Locate the cell with the specified text and output its [x, y] center coordinate. 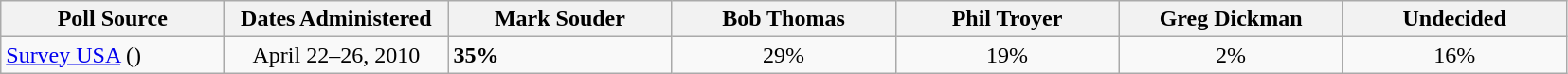
16% [1454, 55]
Greg Dickman [1231, 19]
Dates Administered [336, 19]
April 22–26, 2010 [336, 55]
19% [1007, 55]
2% [1231, 55]
Bob Thomas [784, 19]
Undecided [1454, 19]
29% [784, 55]
35% [560, 55]
Mark Souder [560, 19]
Survey USA () [113, 55]
Phil Troyer [1007, 19]
Poll Source [113, 19]
